For the text-containing cell, return its midpoint in [x, y] coordinate format. 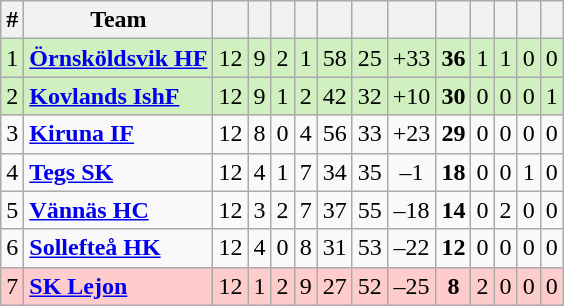
18 [454, 172]
37 [334, 210]
25 [370, 58]
Tegs SK [118, 172]
5 [12, 210]
33 [370, 134]
Team [118, 20]
Vännäs HC [118, 210]
–1 [412, 172]
–22 [412, 248]
35 [370, 172]
31 [334, 248]
27 [334, 286]
34 [334, 172]
58 [334, 58]
36 [454, 58]
Örnsköldsvik HF [118, 58]
–18 [412, 210]
+10 [412, 96]
–25 [412, 286]
Kiruna IF [118, 134]
32 [370, 96]
29 [454, 134]
14 [454, 210]
# [12, 20]
56 [334, 134]
53 [370, 248]
42 [334, 96]
+23 [412, 134]
52 [370, 286]
+33 [412, 58]
30 [454, 96]
6 [12, 248]
55 [370, 210]
Sollefteå HK [118, 248]
Kovlands IshF [118, 96]
SK Lejon [118, 286]
